Extract the [x, y] coordinate from the center of the cell holding the provided text.  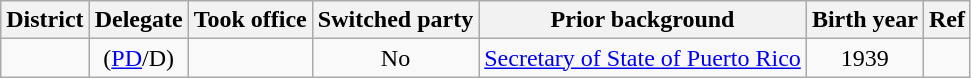
Switched party [395, 20]
1939 [864, 58]
Delegate [138, 20]
No [395, 58]
(PD/D) [138, 58]
Ref [946, 20]
Birth year [864, 20]
District [45, 20]
Took office [250, 20]
Secretary of State of Puerto Rico [643, 58]
Prior background [643, 20]
